Determine the (X, Y) coordinate at the center of the cell enclosing the given text.  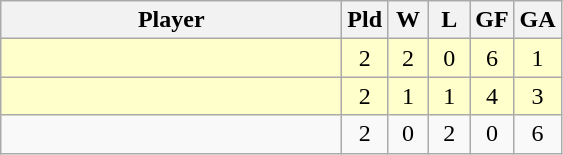
W (408, 20)
Player (172, 20)
GF (492, 20)
3 (538, 96)
Pld (365, 20)
GA (538, 20)
L (450, 20)
4 (492, 96)
